Scan for the cell matching the given text and deliver its [X, Y] coordinate at center. 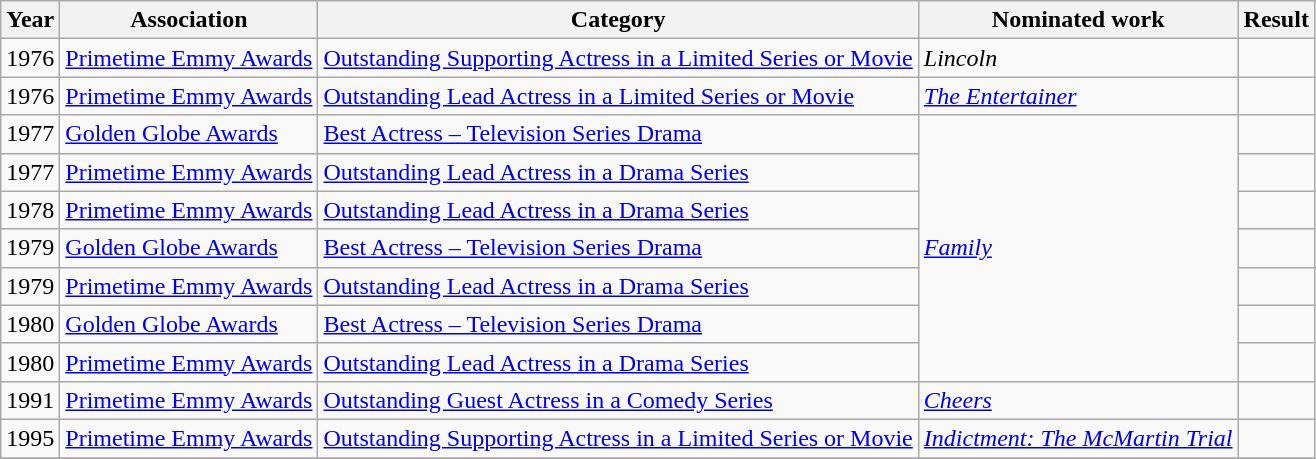
Lincoln [1078, 58]
Nominated work [1078, 20]
Cheers [1078, 400]
Outstanding Guest Actress in a Comedy Series [618, 400]
Category [618, 20]
Outstanding Lead Actress in a Limited Series or Movie [618, 96]
1991 [30, 400]
Indictment: The McMartin Trial [1078, 438]
The Entertainer [1078, 96]
Family [1078, 248]
Association [189, 20]
Result [1276, 20]
1995 [30, 438]
Year [30, 20]
1978 [30, 210]
